Find where the given text appears and provide that cell's center as [X, Y] coordinate. 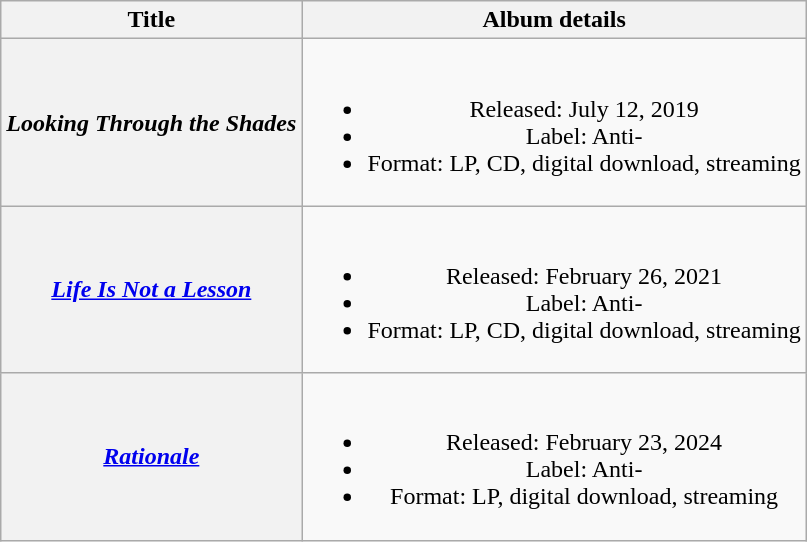
Album details [554, 20]
Looking Through the Shades [152, 122]
Released: February 26, 2021Label: Anti-Format: LP, CD, digital download, streaming [554, 290]
Released: July 12, 2019Label: Anti-Format: LP, CD, digital download, streaming [554, 122]
Life Is Not a Lesson [152, 290]
Released: February 23, 2024Label: Anti-Format: LP, digital download, streaming [554, 456]
Rationale [152, 456]
Title [152, 20]
